Detect which cell encompasses the target text, then output its [X, Y] center coordinate. 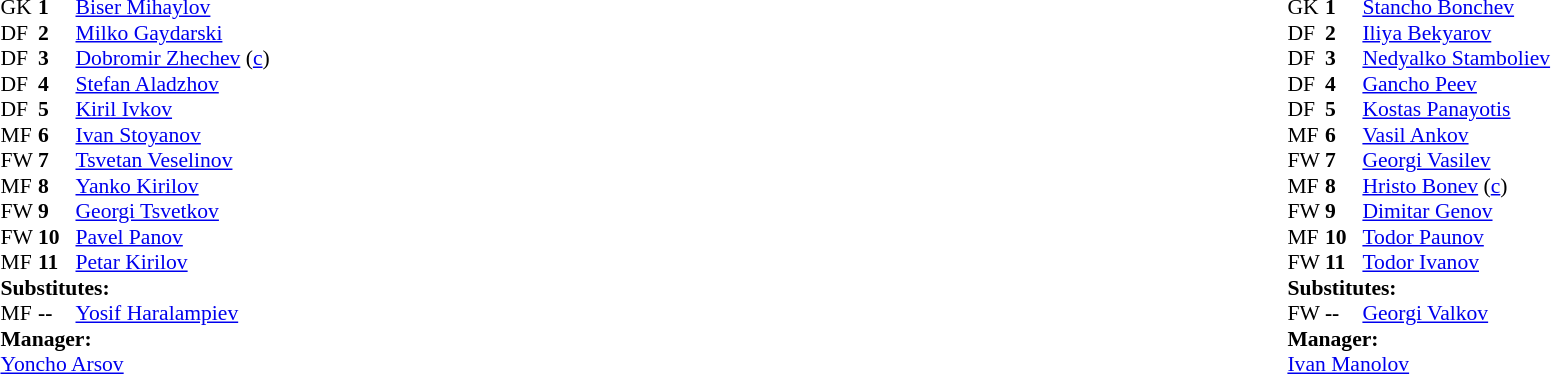
Tsvetan Veselinov [173, 161]
Stefan Aladzhov [173, 84]
Yosif Haralampiev [173, 313]
Milko Gaydarski [173, 33]
Ivan Stoyanov [173, 135]
Todor Ivanov [1456, 263]
Georgi Valkov [1456, 313]
Todor Paunov [1456, 237]
Vasil Ankov [1456, 135]
Georgi Tsvetkov [173, 211]
Gancho Peev [1456, 84]
Nedyalko Stamboliev [1456, 59]
Kiril Ivkov [173, 109]
Petar Kirilov [173, 263]
Hristo Bonev (c) [1456, 186]
Dobromir Zhechev (c) [173, 59]
Georgi Vasilev [1456, 161]
Iliya Bekyarov [1456, 33]
Pavel Panov [173, 237]
Yanko Kirilov [173, 186]
Dimitar Genov [1456, 211]
Kostas Panayotis [1456, 109]
